Output the [X, Y] coordinate of the center of the cell containing the given text.  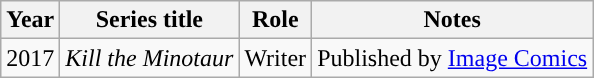
Published by Image Comics [452, 58]
Series title [150, 20]
Kill the Minotaur [150, 58]
2017 [30, 58]
Role [276, 20]
Year [30, 20]
Notes [452, 20]
Writer [276, 58]
